Find where the given text appears and provide that cell's center as (x, y) coordinate. 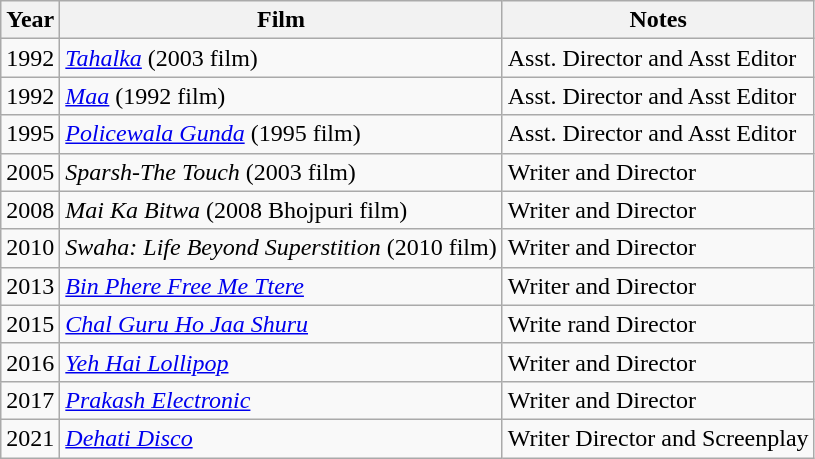
Dehati Disco (281, 438)
Tahalka (2003 film) (281, 58)
Notes (658, 20)
Policewala Gunda (1995 film) (281, 134)
Bin Phere Free Me Ttere (281, 286)
2013 (30, 286)
2017 (30, 400)
Maa (1992 film) (281, 96)
2021 (30, 438)
2016 (30, 362)
Sparsh-The Touch (2003 film) (281, 172)
Film (281, 20)
1995 (30, 134)
Year (30, 20)
Yeh Hai Lollipop (281, 362)
Chal Guru Ho Jaa Shuru (281, 324)
Write rand Director (658, 324)
2015 (30, 324)
2005 (30, 172)
Mai Ka Bitwa (2008 Bhojpuri film) (281, 210)
2008 (30, 210)
Writer Director and Screenplay (658, 438)
Prakash Electronic (281, 400)
Swaha: Life Beyond Superstition (2010 film) (281, 248)
2010 (30, 248)
